Capture the cell that displays the provided text and extract its (x, y) central coordinate. 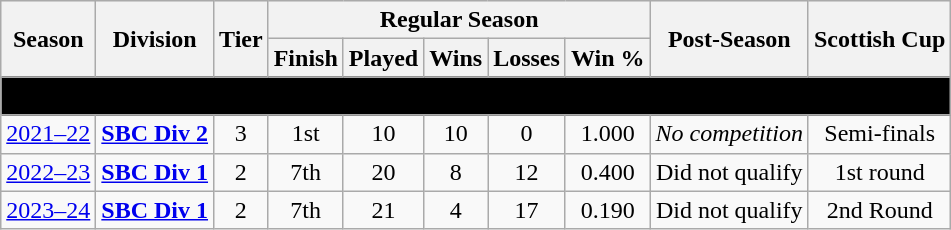
2023–24 (48, 210)
0 (527, 134)
Finish (306, 58)
0.190 (608, 210)
0.400 (608, 172)
Regular Season (459, 20)
17 (527, 210)
1.000 (608, 134)
8 (456, 172)
Tier (242, 39)
Wins (456, 58)
1st round (879, 172)
12 (527, 172)
2nd Round (879, 210)
No competition (729, 134)
SBC Div 2 (155, 134)
4 (456, 210)
Losses (527, 58)
Win % (608, 58)
1st (306, 134)
2022–23 (48, 172)
Semi-finals (879, 134)
20 (383, 172)
21 (383, 210)
Division (155, 39)
Post-Season (729, 39)
Scottish Cup (879, 39)
Renfrew Rocks (476, 96)
2021–22 (48, 134)
Played (383, 58)
3 (242, 134)
Season (48, 39)
